Pinpoint the cell where the given text exists, returning its [x, y] midpoint coordinate. 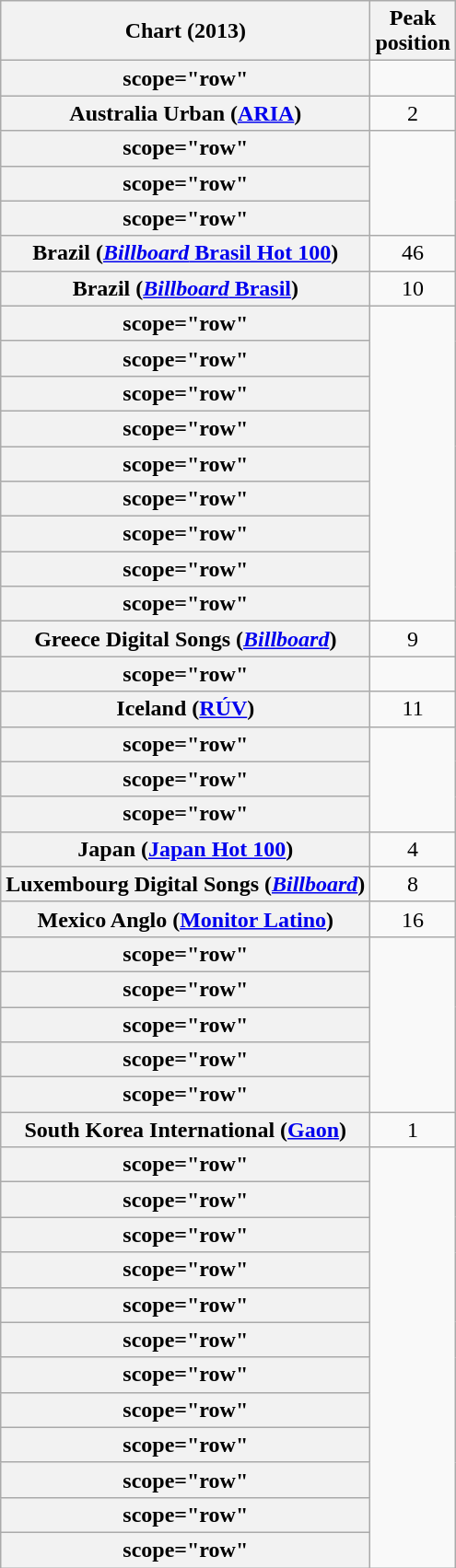
9 [413, 639]
Brazil (Billboard Brasil Hot 100) [186, 253]
Australia Urban (ARIA) [186, 113]
Mexico Anglo (Monitor Latino) [186, 919]
Iceland (RÚV) [186, 709]
Japan (Japan Hot 100) [186, 849]
46 [413, 253]
16 [413, 919]
Greece Digital Songs (Billboard) [186, 639]
Luxembourg Digital Songs (Billboard) [186, 884]
Peakposition [413, 31]
8 [413, 884]
10 [413, 288]
Brazil (Billboard Brasil) [186, 288]
1 [413, 1130]
Chart (2013) [186, 31]
4 [413, 849]
2 [413, 113]
11 [413, 709]
South Korea International (Gaon) [186, 1130]
